Identify which cell holds the provided text, then report its (x, y) central coordinate. 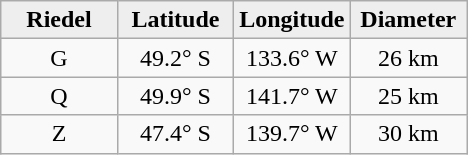
Riedel (59, 20)
30 km (408, 134)
26 km (408, 58)
G (59, 58)
Q (59, 96)
Z (59, 134)
133.6° W (292, 58)
Latitude (175, 20)
139.7° W (292, 134)
Diameter (408, 20)
49.2° S (175, 58)
49.9° S (175, 96)
47.4° S (175, 134)
141.7° W (292, 96)
25 km (408, 96)
Longitude (292, 20)
